Return the [x, y] coordinate for the center point of the cell that contains the specified text.  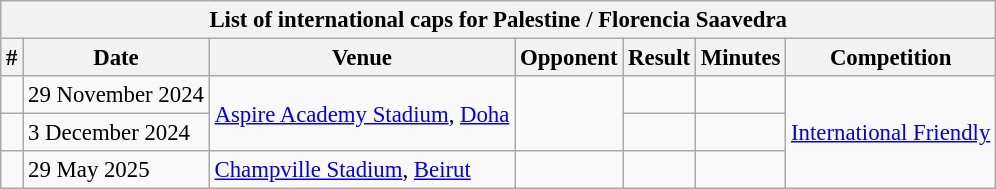
29 November 2024 [116, 95]
Champville Stadium, Beirut [362, 170]
3 December 2024 [116, 133]
Aspire Academy Stadium, Doha [362, 114]
29 May 2025 [116, 170]
Competition [891, 58]
Venue [362, 58]
Result [660, 58]
Date [116, 58]
International Friendly [891, 132]
# [12, 58]
Opponent [569, 58]
List of international caps for Palestine / Florencia Saavedra [498, 20]
Minutes [740, 58]
